Return the [X, Y] coordinate for the center point of the cell that contains the specified text.  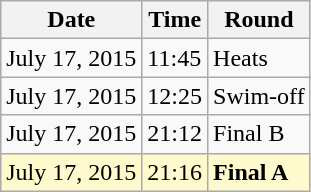
Round [260, 20]
Heats [260, 58]
Final B [260, 134]
12:25 [175, 96]
Final A [260, 172]
Time [175, 20]
Date [72, 20]
21:16 [175, 172]
21:12 [175, 134]
11:45 [175, 58]
Swim-off [260, 96]
